Provide the (X, Y) coordinate of the cell's center where the given text is located.  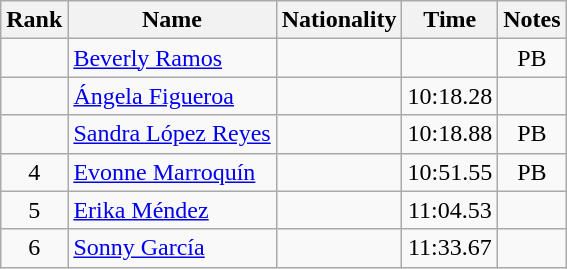
10:51.55 (450, 172)
10:18.28 (450, 96)
Erika Méndez (172, 210)
Evonne Marroquín (172, 172)
6 (34, 248)
Notes (532, 20)
Sonny García (172, 248)
Sandra López Reyes (172, 134)
4 (34, 172)
10:18.88 (450, 134)
11:33.67 (450, 248)
11:04.53 (450, 210)
Nationality (339, 20)
5 (34, 210)
Ángela Figueroa (172, 96)
Rank (34, 20)
Beverly Ramos (172, 58)
Time (450, 20)
Name (172, 20)
